Output the (x, y) coordinate of the center of the cell containing the given text.  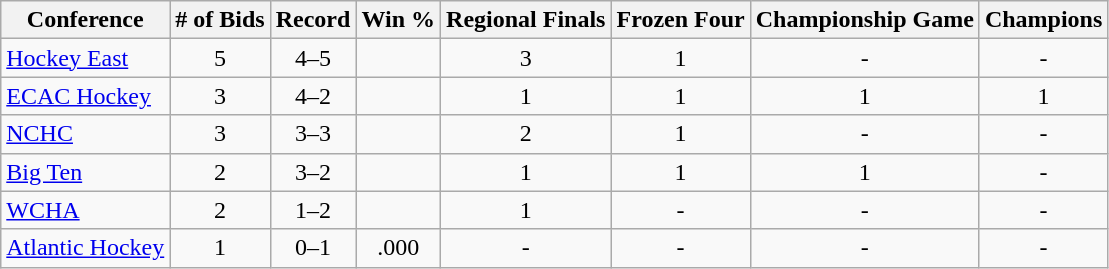
3–2 (313, 172)
NCHC (86, 134)
Hockey East (86, 58)
Champions (1043, 20)
0–1 (313, 248)
Frozen Four (680, 20)
3–3 (313, 134)
4–5 (313, 58)
4–2 (313, 96)
ECAC Hockey (86, 96)
Win % (398, 20)
WCHA (86, 210)
Record (313, 20)
Conference (86, 20)
Atlantic Hockey (86, 248)
Regional Finals (526, 20)
Championship Game (864, 20)
# of Bids (220, 20)
.000 (398, 248)
Big Ten (86, 172)
5 (220, 58)
1–2 (313, 210)
